Return (x, y) of the center of cell containing provided text 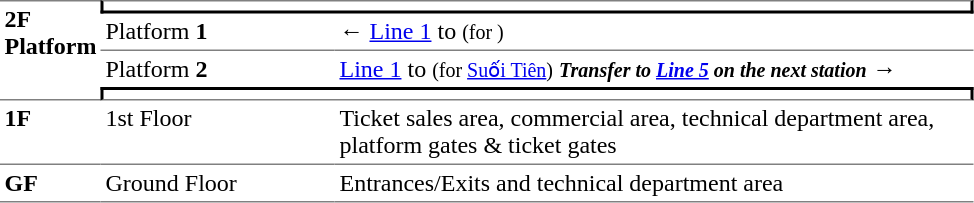
2FPlatform (50, 50)
Ground Floor (218, 184)
Ticket sales area, commercial area, technical department area, platform gates & ticket gates (654, 132)
1st Floor (218, 132)
GF (50, 184)
← Line 1 to (for ) (654, 33)
1F (50, 132)
Line 1 to (for Suối Tiên) Transfer to Line 5 on the next station → (654, 69)
Entrances/Exits and technical department area (654, 184)
Platform 2 (218, 69)
Platform 1 (218, 33)
